Search for the cell housing the specified text and yield its [X, Y] center coordinate. 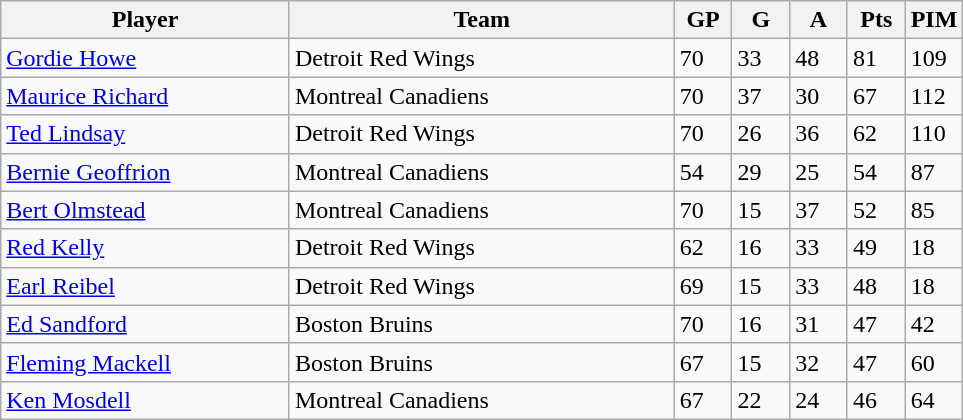
64 [934, 400]
30 [819, 96]
24 [819, 400]
69 [703, 286]
52 [876, 210]
32 [819, 362]
Ken Mosdell [146, 400]
46 [876, 400]
Gordie Howe [146, 58]
112 [934, 96]
Bert Olmstead [146, 210]
81 [876, 58]
22 [761, 400]
42 [934, 324]
Team [482, 20]
Ed Sandford [146, 324]
Red Kelly [146, 248]
G [761, 20]
31 [819, 324]
36 [819, 134]
Maurice Richard [146, 96]
85 [934, 210]
Bernie Geoffrion [146, 172]
GP [703, 20]
110 [934, 134]
29 [761, 172]
109 [934, 58]
49 [876, 248]
Pts [876, 20]
26 [761, 134]
Earl Reibel [146, 286]
Ted Lindsay [146, 134]
60 [934, 362]
87 [934, 172]
PIM [934, 20]
Player [146, 20]
Fleming Mackell [146, 362]
25 [819, 172]
A [819, 20]
